Identify which cell holds the provided text, then report its [x, y] central coordinate. 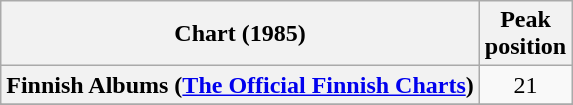
21 [525, 85]
Peakposition [525, 34]
Chart (1985) [240, 34]
Finnish Albums (The Official Finnish Charts) [240, 85]
